Detect which cell encompasses the target text, then output its (x, y) center coordinate. 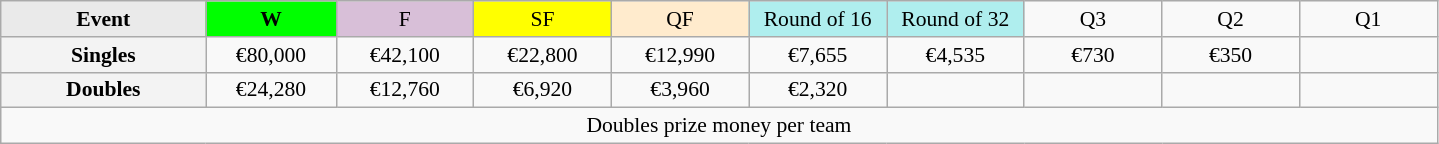
€80,000 (271, 55)
Event (104, 19)
€12,760 (405, 90)
€24,280 (271, 90)
Q1 (1368, 19)
Doubles (104, 90)
F (405, 19)
€730 (1093, 55)
QF (680, 19)
€350 (1231, 55)
€2,320 (818, 90)
€6,920 (543, 90)
€7,655 (818, 55)
€3,960 (680, 90)
Round of 16 (818, 19)
Q3 (1093, 19)
€12,990 (680, 55)
€4,535 (955, 55)
€22,800 (543, 55)
W (271, 19)
Q2 (1231, 19)
SF (543, 19)
€42,100 (405, 55)
Singles (104, 55)
Round of 32 (955, 19)
Doubles prize money per team (719, 126)
